Detect which cell encompasses the target text, then output its [X, Y] center coordinate. 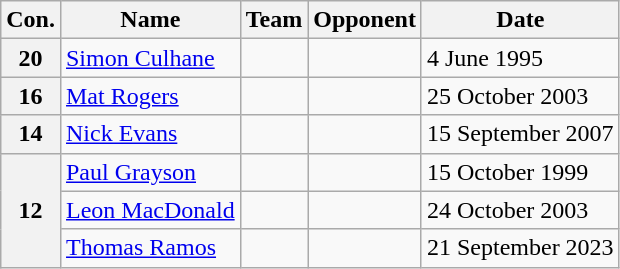
20 [31, 58]
14 [31, 134]
Leon MacDonald [150, 210]
Nick Evans [150, 134]
12 [31, 210]
15 October 1999 [520, 172]
15 September 2007 [520, 134]
4 June 1995 [520, 58]
25 October 2003 [520, 96]
21 September 2023 [520, 248]
16 [31, 96]
Opponent [365, 20]
Name [150, 20]
Team [274, 20]
Paul Grayson [150, 172]
Thomas Ramos [150, 248]
Date [520, 20]
Con. [31, 20]
Simon Culhane [150, 58]
Mat Rogers [150, 96]
24 October 2003 [520, 210]
